Pinpoint the cell where the given text exists, returning its [X, Y] midpoint coordinate. 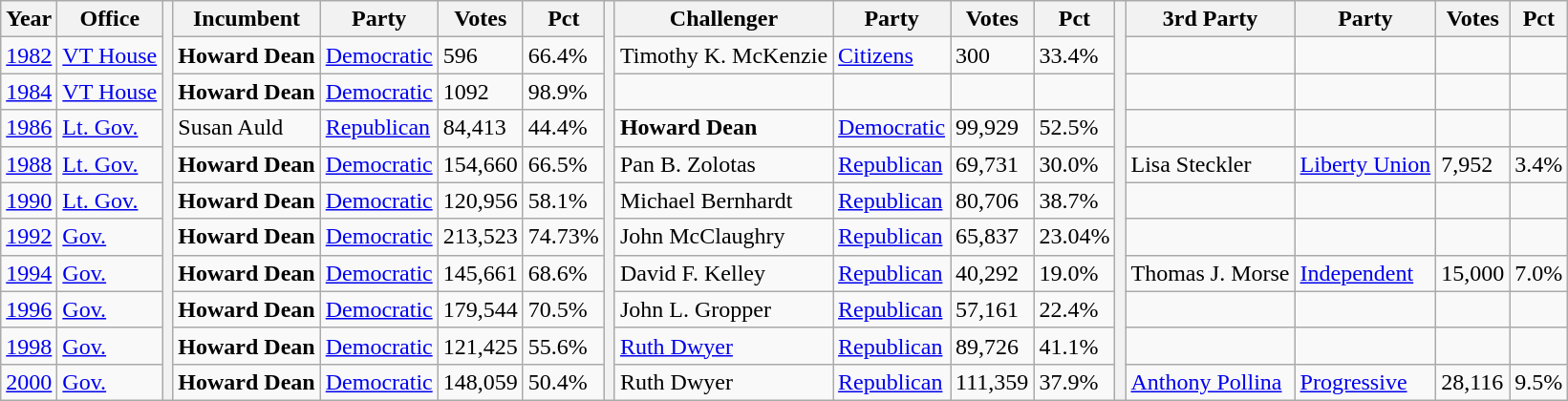
66.4% [564, 55]
52.5% [1074, 128]
44.4% [564, 128]
179,544 [480, 309]
69,731 [992, 164]
Lisa Steckler [1210, 164]
Pan B. Zolotas [723, 164]
7,952 [1473, 164]
Liberty Union [1365, 164]
41.1% [1074, 346]
1992 [29, 237]
68.6% [564, 273]
145,661 [480, 273]
148,059 [480, 382]
22.4% [1074, 309]
98.9% [564, 92]
57,161 [992, 309]
John L. Gropper [723, 309]
70.5% [564, 309]
58.1% [564, 200]
99,929 [992, 128]
Challenger [723, 19]
15,000 [1473, 273]
3rd Party [1210, 19]
1984 [29, 92]
65,837 [992, 237]
300 [992, 55]
55.6% [564, 346]
84,413 [480, 128]
Susan Auld [247, 128]
154,660 [480, 164]
19.0% [1074, 273]
3.4% [1538, 164]
23.04% [1074, 237]
John McClaughry [723, 237]
2000 [29, 382]
66.5% [564, 164]
1988 [29, 164]
38.7% [1074, 200]
Citizens [892, 55]
1994 [29, 273]
30.0% [1074, 164]
37.9% [1074, 382]
213,523 [480, 237]
Independent [1365, 273]
33.4% [1074, 55]
Year [29, 19]
Timothy K. McKenzie [723, 55]
50.4% [564, 382]
121,425 [480, 346]
1986 [29, 128]
1998 [29, 346]
111,359 [992, 382]
9.5% [1538, 382]
1982 [29, 55]
1092 [480, 92]
David F. Kelley [723, 273]
7.0% [1538, 273]
74.73% [564, 237]
28,116 [1473, 382]
Thomas J. Morse [1210, 273]
Anthony Pollina [1210, 382]
596 [480, 55]
120,956 [480, 200]
89,726 [992, 346]
Michael Bernhardt [723, 200]
40,292 [992, 273]
Office [110, 19]
1990 [29, 200]
80,706 [992, 200]
Incumbent [247, 19]
1996 [29, 309]
Progressive [1365, 382]
